Return the (x, y) coordinate for the center point of the cell that contains the specified text.  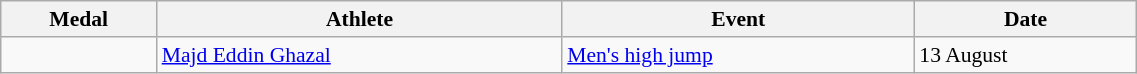
Athlete (360, 19)
Majd Eddin Ghazal (360, 55)
Medal (79, 19)
Men's high jump (738, 55)
Date (1026, 19)
13 August (1026, 55)
Event (738, 19)
